From the cell containing the given text, extract its center point as [X, Y] coordinate. 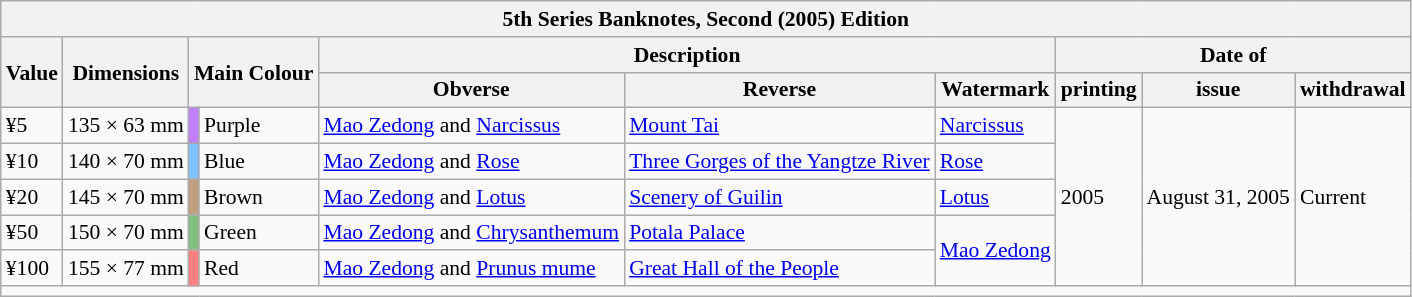
150 × 70 mm [126, 233]
Brown [258, 197]
Purple [258, 126]
Mao Zedong and Chrysanthemum [471, 233]
Mao Zedong and Prunus mume [471, 269]
Date of [1234, 55]
Three Gorges of the Yangtze River [780, 162]
Reverse [780, 90]
Description [686, 55]
Value [32, 72]
Mao Zedong and Lotus [471, 197]
135 × 63 mm [126, 126]
printing [1099, 90]
Lotus [996, 197]
Dimensions [126, 72]
Mao Zedong and Rose [471, 162]
Narcissus [996, 126]
2005 [1099, 197]
Rose [996, 162]
Current [1353, 197]
withdrawal [1353, 90]
Mao Zedong and Narcissus [471, 126]
145 × 70 mm [126, 197]
¥10 [32, 162]
Obverse [471, 90]
¥5 [32, 126]
¥50 [32, 233]
Scenery of Guilin [780, 197]
Mao Zedong [996, 250]
¥100 [32, 269]
issue [1218, 90]
140 × 70 mm [126, 162]
August 31, 2005 [1218, 197]
Main Colour [254, 72]
5th Series Banknotes, Second (2005) Edition [706, 19]
Watermark [996, 90]
Great Hall of the People [780, 269]
Green [258, 233]
Blue [258, 162]
Mount Tai [780, 126]
Red [258, 269]
155 × 77 mm [126, 269]
Potala Palace [780, 233]
¥20 [32, 197]
